Locate the cell with the specified text and output its (x, y) center coordinate. 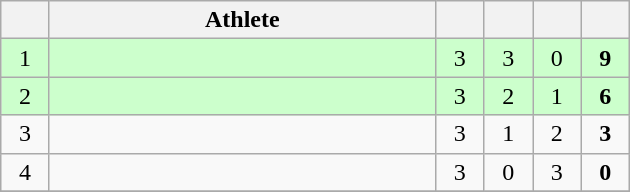
6 (606, 96)
4 (26, 172)
9 (606, 58)
Athlete (242, 20)
